Extract the (x, y) coordinate from the center of the cell holding the provided text.  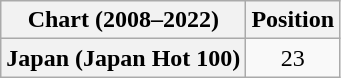
Chart (2008–2022) (124, 20)
Position (293, 20)
23 (293, 58)
Japan (Japan Hot 100) (124, 58)
